Provide the (x, y) coordinate of the cell's center where the given text is located.  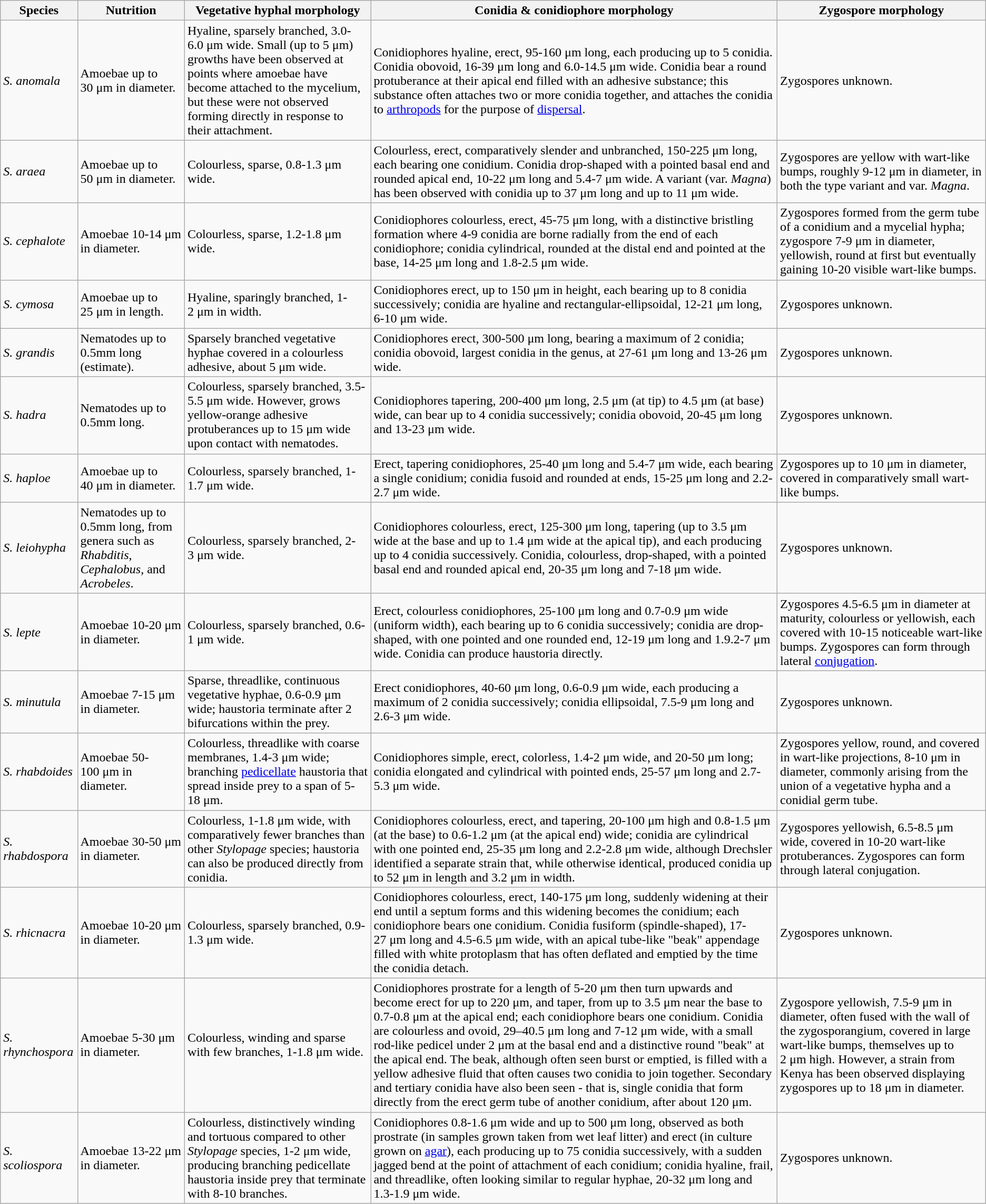
Sparsely branched vegetative hyphae covered in a colourless adhesive, about 5 μm wide. (278, 353)
S. lepte (39, 632)
Amoebae 50-100 μm in diameter. (131, 771)
Colourless, sparse, 0.8-1.3 μm wide. (278, 172)
Zygospores yellowish, 6.5-8.5 μm wide, covered in 10-20 wart-like protuberances. Zygospores can form through lateral conjugation. (882, 849)
Conidia & conidiophore morphology (574, 11)
S. scoliospora (39, 1158)
Colourless, threadlike with coarse membranes, 1.4-3 μm wide; branching pedicellate haustoria that spread inside prey to a span of 5-18 μm. (278, 771)
S. hadra (39, 415)
Zygospores up to 10 μm in diameter, covered in comparatively small wart-like bumps. (882, 478)
Colourless, sparse, 1.2-1.8 μm wide. (278, 241)
S. rhicnacra (39, 933)
Vegetative hyphal morphology (278, 11)
S. haploe (39, 478)
Colourless, 1-1.8 μm wide, with comparatively fewer branches than other Stylopage species; haustoria can also be produced directly from conidia. (278, 849)
Amoebae 30-50 μm in diameter. (131, 849)
S. rhabdoides (39, 771)
S. araea (39, 172)
Amoebae 13-22 μm in diameter. (131, 1158)
Amoebae 10-14 μm in diameter. (131, 241)
Colourless, sparsely branched, 0.6-1 μm wide. (278, 632)
S. minutula (39, 702)
S. leiohypha (39, 548)
Amoebae up to 40 μm in diameter. (131, 478)
S. anomala (39, 80)
Colourless, sparsely branched, 2-3 μm wide. (278, 548)
Amoebae up to 50 μm in diameter. (131, 172)
Amoebae 5-30 μm in diameter. (131, 1045)
Nematodes up to 0.5mm long, from genera such as Rhabditis, Cephalobus, and Acrobeles. (131, 548)
Nutrition (131, 11)
Colourless, sparsely branched, 1-1.7 μm wide. (278, 478)
Zygospore morphology (882, 11)
S. rhynchospora (39, 1045)
Nematodes up to 0.5mm long (estimate). (131, 353)
Nematodes up to 0.5mm long. (131, 415)
Amoebae up to 25 μm in length. (131, 304)
Colourless, winding and sparse with few branches, 1-1.8 μm wide. (278, 1045)
Colourless, sparsely branched, 3.5-5.5 μm wide. However, grows yellow-orange adhesive protuberances up to 15 μm wide upon contact with nematodes. (278, 415)
Amoebae 7-15 μm in diameter. (131, 702)
S. rhabdospora (39, 849)
Species (39, 11)
S. grandis (39, 353)
S. cephalote (39, 241)
Zygospores are yellow with wart-like bumps, roughly 9-12 μm in diameter, in both the type variant and var. Magna. (882, 172)
S. cymosa (39, 304)
Colourless, sparsely branched, 0.9-1.3 μm wide. (278, 933)
Sparse, threadlike, continuous vegetative hyphae, 0.6-0.9 μm wide; haustoria terminate after 2 bifurcations within the prey. (278, 702)
Amoebae up to 30 μm in diameter. (131, 80)
Hyaline, sparingly branched, 1-2 μm in width. (278, 304)
